Output the [x, y] coordinate of the center of the cell containing the given text.  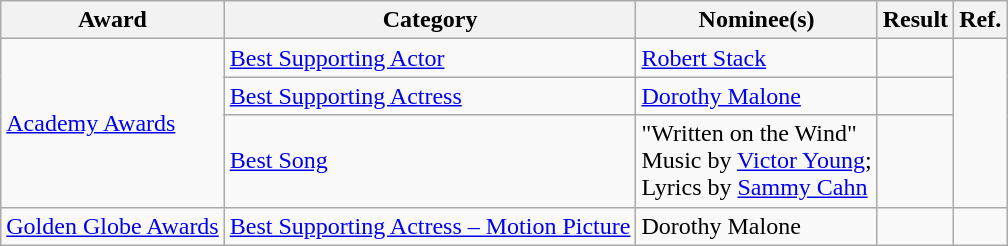
Nominee(s) [756, 20]
Result [915, 20]
Robert Stack [756, 58]
Best Supporting Actress – Motion Picture [430, 226]
Golden Globe Awards [113, 226]
Academy Awards [113, 123]
Best Supporting Actress [430, 96]
Award [113, 20]
Category [430, 20]
Ref. [980, 20]
Best Supporting Actor [430, 58]
"Written on the Wind" Music by Victor Young; Lyrics by Sammy Cahn [756, 161]
Best Song [430, 161]
